Extract the [x, y] coordinate from the center of the cell holding the provided text.  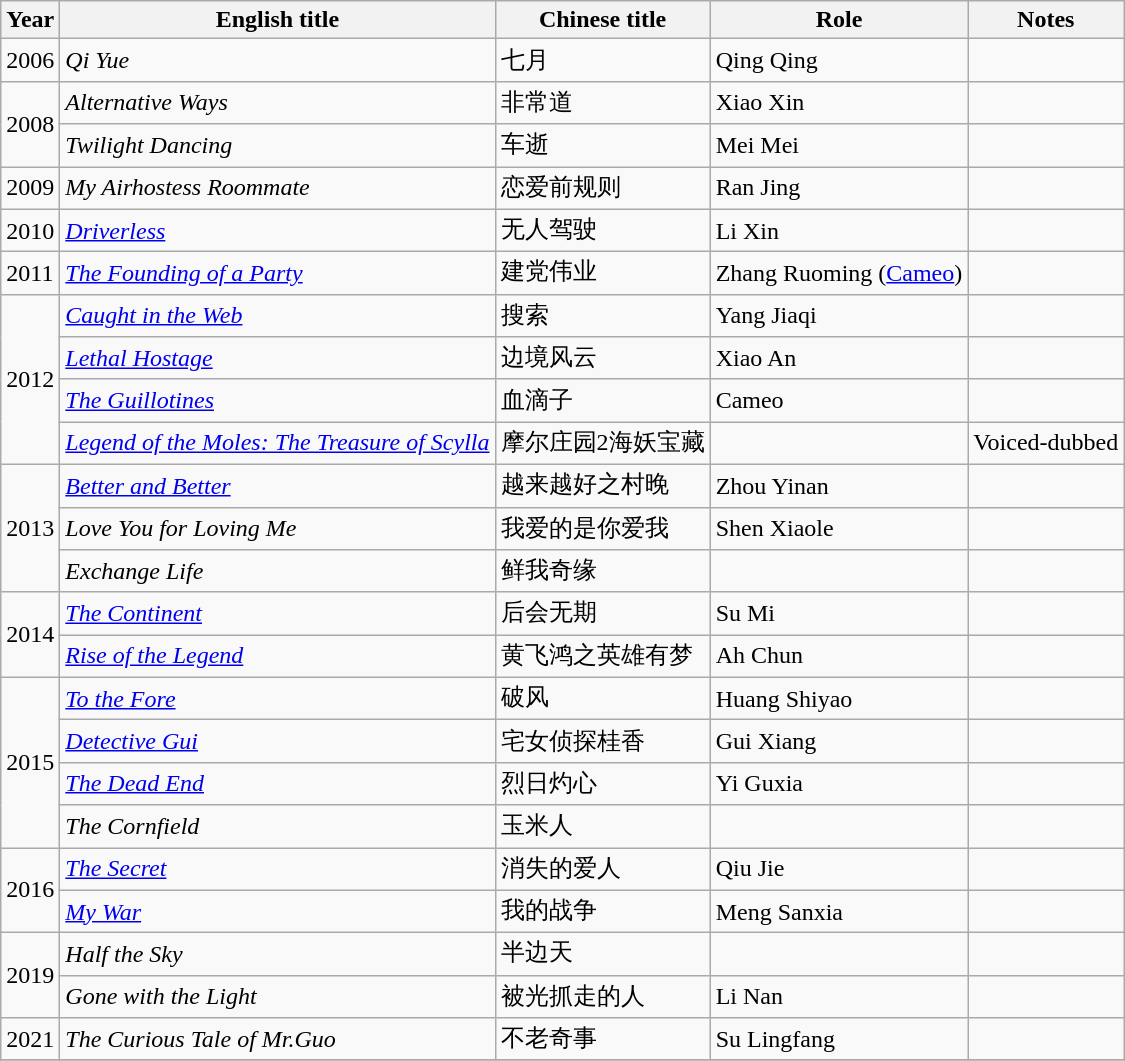
Year [30, 20]
Li Xin [839, 230]
Meng Sanxia [839, 912]
2012 [30, 379]
Cameo [839, 400]
我爱的是你爱我 [602, 528]
Mei Mei [839, 146]
Role [839, 20]
My War [278, 912]
Xiao Xin [839, 102]
非常道 [602, 102]
半边天 [602, 954]
2011 [30, 274]
摩尔庄园2海妖宝藏 [602, 444]
Xiao An [839, 358]
鲜我奇缘 [602, 572]
Yang Jiaqi [839, 316]
Rise of the Legend [278, 656]
Better and Better [278, 486]
To the Fore [278, 698]
不老奇事 [602, 1040]
2006 [30, 60]
Su Mi [839, 614]
无人驾驶 [602, 230]
黄飞鸿之英雄有梦 [602, 656]
Notes [1046, 20]
Half the Sky [278, 954]
Qi Yue [278, 60]
2021 [30, 1040]
玉米人 [602, 826]
2010 [30, 230]
2014 [30, 634]
车逝 [602, 146]
Detective Gui [278, 742]
消失的爱人 [602, 870]
Exchange Life [278, 572]
Yi Guxia [839, 784]
越来越好之村晚 [602, 486]
Voiced-dubbed [1046, 444]
2019 [30, 976]
2013 [30, 528]
Huang Shiyao [839, 698]
English title [278, 20]
Gui Xiang [839, 742]
Qiu Jie [839, 870]
The Curious Tale of Mr.Guo [278, 1040]
My Airhostess Roommate [278, 188]
2008 [30, 124]
Ran Jing [839, 188]
Ah Chun [839, 656]
Alternative Ways [278, 102]
2009 [30, 188]
Zhang Ruoming (Cameo) [839, 274]
The Cornfield [278, 826]
破风 [602, 698]
Li Nan [839, 996]
Love You for Loving Me [278, 528]
Legend of the Moles: The Treasure of Scylla [278, 444]
恋爱前规则 [602, 188]
The Founding of a Party [278, 274]
Shen Xiaole [839, 528]
边境风云 [602, 358]
Driverless [278, 230]
烈日灼心 [602, 784]
The Dead End [278, 784]
Lethal Hostage [278, 358]
搜索 [602, 316]
The Continent [278, 614]
建党伟业 [602, 274]
我的战争 [602, 912]
Zhou Yinan [839, 486]
Chinese title [602, 20]
宅女侦探桂香 [602, 742]
Qing Qing [839, 60]
Caught in the Web [278, 316]
血滴子 [602, 400]
The Secret [278, 870]
2015 [30, 762]
后会无期 [602, 614]
被光抓走的人 [602, 996]
The Guillotines [278, 400]
七月 [602, 60]
Twilight Dancing [278, 146]
Gone with the Light [278, 996]
2016 [30, 890]
Su Lingfang [839, 1040]
